Identify which cell holds the provided text, then report its (x, y) central coordinate. 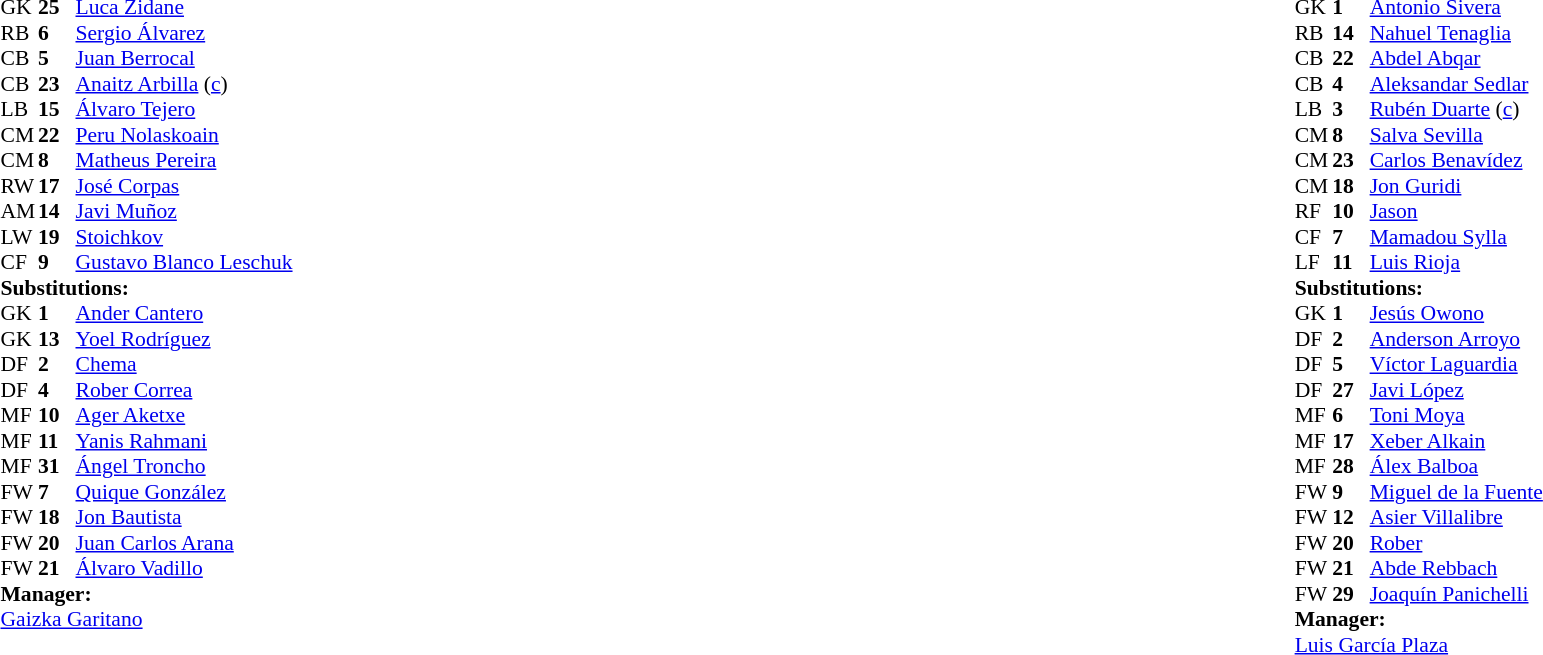
28 (1351, 467)
Salva Sevilla (1456, 135)
RW (19, 186)
Quique González (184, 492)
Jesús Owono (1456, 313)
3 (1351, 109)
27 (1351, 390)
Miguel de la Fuente (1456, 492)
Joaquín Panichelli (1456, 594)
LW (19, 237)
Abdel Abqar (1456, 59)
Asier Villalibre (1456, 517)
Rober Correa (184, 390)
Javi López (1456, 390)
12 (1351, 517)
Víctor Laguardia (1456, 365)
Luis Rioja (1456, 263)
29 (1351, 594)
Gustavo Blanco Leschuk (184, 263)
Peru Nolaskoain (184, 135)
Carlos Benavídez (1456, 161)
Nahuel Tenaglia (1456, 33)
Mamadou Sylla (1456, 237)
Anaitz Arbilla (c) (184, 84)
Jason (1456, 211)
RF (1314, 211)
AM (19, 211)
13 (57, 339)
Gaizka Garitano (146, 619)
Chema (184, 365)
31 (57, 467)
Ager Aketxe (184, 415)
Jon Guridi (1456, 186)
Yanis Rahmani (184, 441)
Javi Muñoz (184, 211)
Anderson Arroyo (1456, 339)
Xeber Alkain (1456, 441)
Juan Carlos Arana (184, 543)
Ángel Troncho (184, 467)
Ander Cantero (184, 313)
Stoichkov (184, 237)
José Corpas (184, 186)
Rubén Duarte (c) (1456, 109)
Álvaro Tejero (184, 109)
Abde Rebbach (1456, 569)
Rober (1456, 543)
Juan Berrocal (184, 59)
Sergio Álvarez (184, 33)
Yoel Rodríguez (184, 339)
Toni Moya (1456, 415)
19 (57, 237)
LF (1314, 263)
Matheus Pereira (184, 161)
Aleksandar Sedlar (1456, 84)
15 (57, 109)
Álvaro Vadillo (184, 569)
Jon Bautista (184, 517)
Álex Balboa (1456, 467)
